Identify which cell holds the provided text, then report its [x, y] central coordinate. 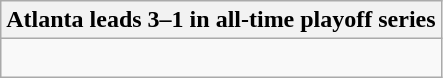
Atlanta leads 3–1 in all-time playoff series [221, 20]
